Extract the (X, Y) coordinate from the center of the cell holding the provided text.  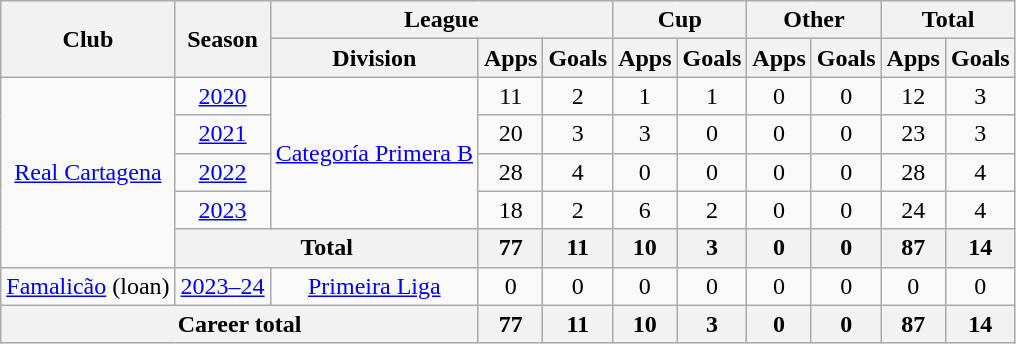
League (442, 20)
2023–24 (222, 286)
6 (645, 210)
18 (510, 210)
Career total (240, 324)
Categoría Primera B (374, 153)
Club (88, 39)
Cup (680, 20)
Other (814, 20)
24 (913, 210)
2022 (222, 172)
20 (510, 134)
Famalicão (loan) (88, 286)
Division (374, 58)
Season (222, 39)
Primeira Liga (374, 286)
2020 (222, 96)
Real Cartagena (88, 172)
2023 (222, 210)
12 (913, 96)
2021 (222, 134)
23 (913, 134)
